Capture the cell that displays the provided text and extract its [x, y] central coordinate. 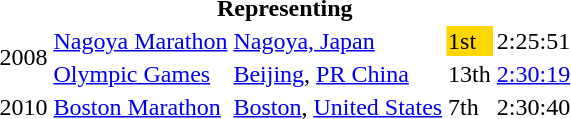
Beijing, PR China [338, 74]
1st [470, 41]
Nagoya Marathon [140, 41]
Olympic Games [140, 74]
2:30:19 [533, 74]
Nagoya, Japan [338, 41]
13th [470, 74]
2:25:51 [533, 41]
